Pinpoint the cell where the given text exists, returning its [x, y] midpoint coordinate. 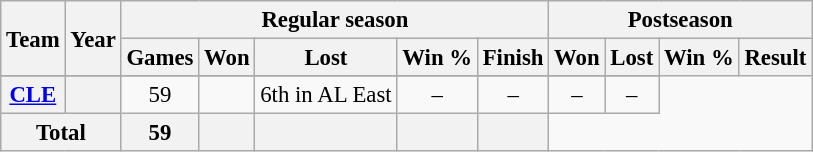
Year [93, 38]
Postseason [680, 20]
Finish [512, 58]
6th in AL East [326, 95]
Team [33, 38]
CLE [33, 95]
Total [61, 133]
Regular season [335, 20]
Games [160, 58]
Result [776, 58]
